Pinpoint the cell where the given text exists, returning its [x, y] midpoint coordinate. 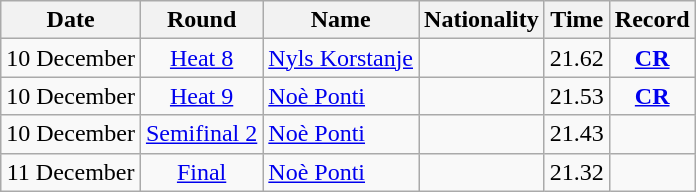
Name [341, 20]
Round [201, 20]
Time [576, 20]
Semifinal 2 [201, 134]
Heat 9 [201, 96]
Record [652, 20]
21.53 [576, 96]
Final [201, 172]
Nyls Korstanje [341, 58]
21.32 [576, 172]
21.43 [576, 134]
11 December [71, 172]
Date [71, 20]
Nationality [482, 20]
21.62 [576, 58]
Heat 8 [201, 58]
